Determine the (x, y) coordinate at the center of the cell enclosing the given text.  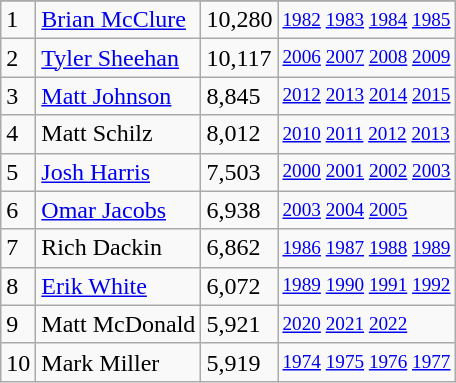
7,503 (240, 172)
2012 2013 2014 2015 (366, 96)
10,117 (240, 58)
1986 1987 1988 1989 (366, 248)
1989 1990 1991 1992 (366, 286)
1974 1975 1976 1977 (366, 362)
1982 1983 1984 1985 (366, 20)
5,921 (240, 324)
Matt McDonald (118, 324)
Matt Schilz (118, 134)
Brian McClure (118, 20)
10,280 (240, 20)
2010 2011 2012 2013 (366, 134)
2006 2007 2008 2009 (366, 58)
Omar Jacobs (118, 210)
6 (18, 210)
2 (18, 58)
3 (18, 96)
9 (18, 324)
Tyler Sheehan (118, 58)
Rich Dackin (118, 248)
1 (18, 20)
5,919 (240, 362)
8,012 (240, 134)
2003 2004 2005 (366, 210)
5 (18, 172)
7 (18, 248)
Josh Harris (118, 172)
2020 2021 2022 (366, 324)
8,845 (240, 96)
6,862 (240, 248)
Matt Johnson (118, 96)
8 (18, 286)
4 (18, 134)
2000 2001 2002 2003 (366, 172)
Mark Miller (118, 362)
Erik White (118, 286)
6,938 (240, 210)
10 (18, 362)
6,072 (240, 286)
